Detect which cell encompasses the target text, then output its [X, Y] center coordinate. 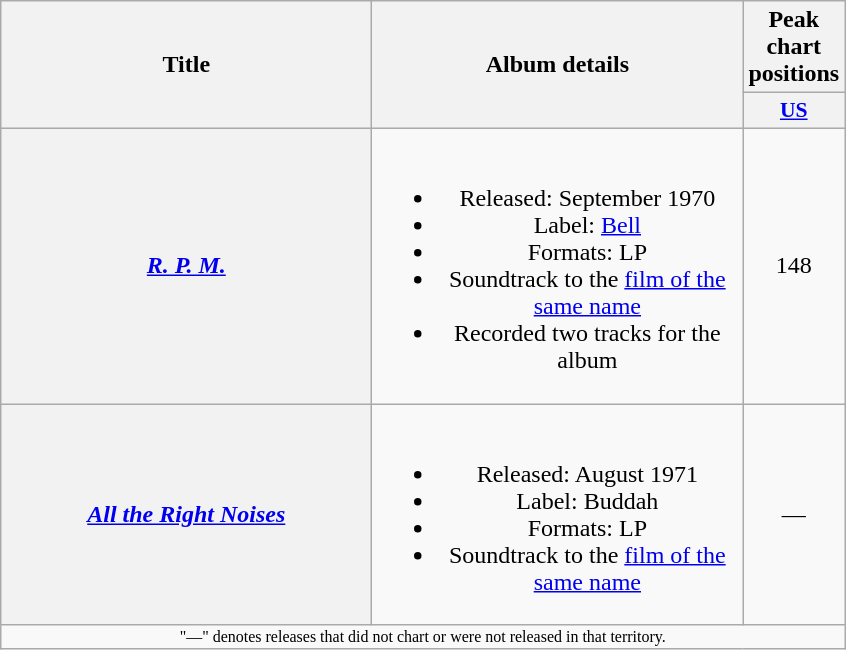
Peak chartpositions [794, 47]
"—" denotes releases that did not chart or were not released in that territory. [423, 637]
Released: August 1971Label: BuddahFormats: LPSoundtrack to the film of the same name [558, 514]
— [794, 514]
All the Right Noises [186, 514]
148 [794, 266]
US [794, 111]
Title [186, 65]
R. P. M. [186, 266]
Released: September 1970Label: BellFormats: LPSoundtrack to the film of the same nameRecorded two tracks for the album [558, 266]
Album details [558, 65]
